Determine the (x, y) coordinate at the center of the cell enclosing the given text.  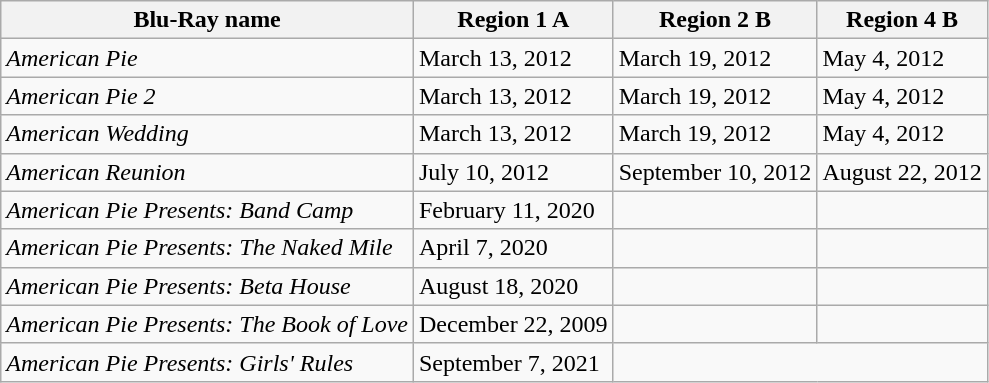
Blu-Ray name (208, 20)
February 11, 2020 (513, 210)
December 22, 2009 (513, 324)
July 10, 2012 (513, 172)
American Pie Presents: Girls' Rules (208, 362)
April 7, 2020 (513, 248)
August 22, 2012 (902, 172)
American Pie (208, 58)
American Pie Presents: Band Camp (208, 210)
Region 4 B (902, 20)
American Reunion (208, 172)
American Pie 2 (208, 96)
Region 1 A (513, 20)
August 18, 2020 (513, 286)
American Pie Presents: The Naked Mile (208, 248)
American Pie Presents: Beta House (208, 286)
Region 2 B (715, 20)
September 10, 2012 (715, 172)
American Wedding (208, 134)
September 7, 2021 (513, 362)
American Pie Presents: The Book of Love (208, 324)
